Scan for the cell matching the given text and deliver its [x, y] coordinate at center. 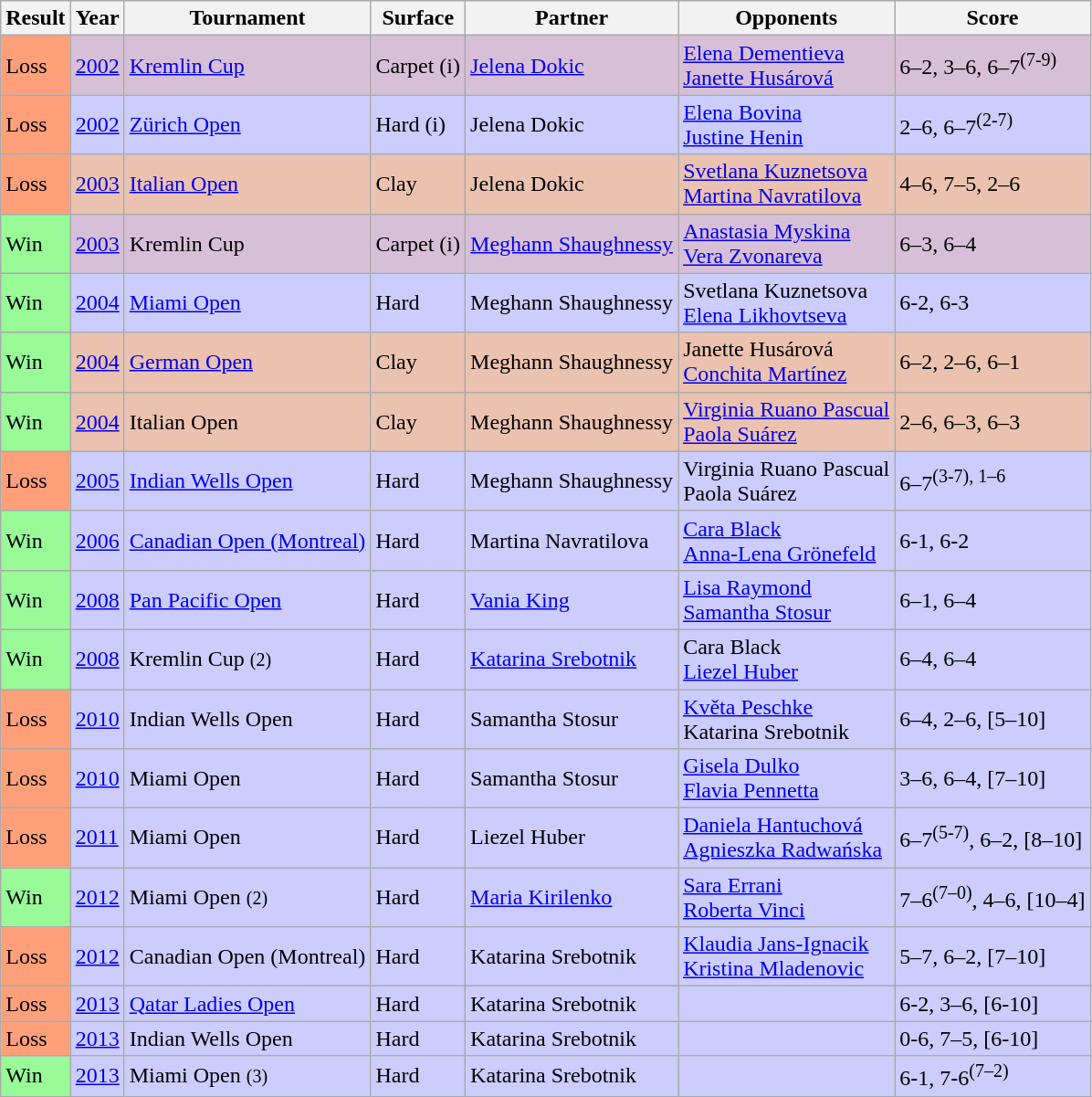
6–2, 2–6, 6–1 [992, 362]
Tournament [247, 18]
Hard (i) [418, 124]
2–6, 6–3, 6–3 [992, 422]
Svetlana Kuznetsova Martina Navratilova [787, 185]
Elena Bovina Justine Henin [787, 124]
Score [992, 18]
Gisela Dulko Flavia Pennetta [787, 778]
Elena Dementieva Janette Husárová [787, 66]
Klaudia Jans-Ignacik Kristina Mladenovic [787, 957]
5–7, 6–2, [7–10] [992, 957]
Daniela Hantuchová Agnieszka Radwańska [787, 839]
Result [36, 18]
Kremlin Cup (2) [247, 659]
Zürich Open [247, 124]
Vania King [572, 599]
Surface [418, 18]
6-1, 6-2 [992, 541]
2–6, 6–7(2-7) [992, 124]
Qatar Ladies Open [247, 1004]
Pan Pacific Open [247, 599]
Janette Husárová Conchita Martínez [787, 362]
2006 [97, 541]
Partner [572, 18]
Květa Peschke Katarina Srebotnik [787, 718]
6-2, 6-3 [992, 303]
6–3, 6–4 [992, 243]
Cara Black Liezel Huber [787, 659]
Miami Open (2) [247, 897]
Martina Navratilova [572, 541]
6–7(3-7), 1–6 [992, 480]
Cara Black Anna-Lena Grönefeld [787, 541]
6–2, 3–6, 6–7(7-9) [992, 66]
Svetlana Kuznetsova Elena Likhovtseva [787, 303]
6-1, 7-6(7–2) [992, 1076]
6–1, 6–4 [992, 599]
Anastasia Myskina Vera Zvonareva [787, 243]
Sara Errani Roberta Vinci [787, 897]
2005 [97, 480]
Maria Kirilenko [572, 897]
German Open [247, 362]
6–7(5-7), 6–2, [8–10] [992, 839]
2011 [97, 839]
Miami Open (3) [247, 1076]
0-6, 7–5, [6-10] [992, 1039]
Liezel Huber [572, 839]
3–6, 6–4, [7–10] [992, 778]
Lisa Raymond Samantha Stosur [787, 599]
6-2, 3–6, [6-10] [992, 1004]
6–4, 2–6, [5–10] [992, 718]
Year [97, 18]
7–6(7–0), 4–6, [10–4] [992, 897]
Opponents [787, 18]
6–4, 6–4 [992, 659]
4–6, 7–5, 2–6 [992, 185]
